From the cell containing the given text, extract its center point as (x, y) coordinate. 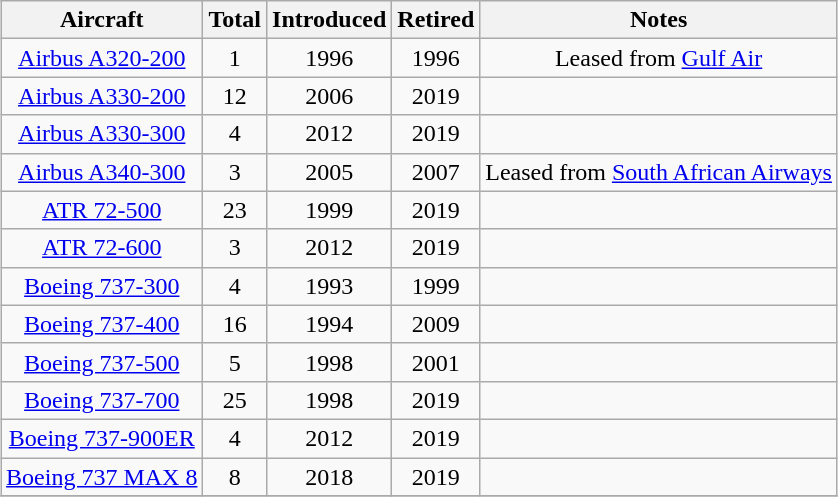
Boeing 737-300 (102, 286)
Introduced (330, 20)
Boeing 737 MAX 8 (102, 477)
8 (235, 477)
5 (235, 362)
Boeing 737-900ER (102, 438)
Airbus A340-300 (102, 172)
1993 (330, 286)
ATR 72-600 (102, 248)
1994 (330, 324)
Notes (659, 20)
Airbus A330-300 (102, 134)
23 (235, 210)
Leased from South African Airways (659, 172)
12 (235, 96)
Boeing 737-500 (102, 362)
Airbus A320-200 (102, 58)
25 (235, 400)
2005 (330, 172)
1 (235, 58)
16 (235, 324)
Retired (436, 20)
Aircraft (102, 20)
2007 (436, 172)
Boeing 737-700 (102, 400)
2009 (436, 324)
2018 (330, 477)
Total (235, 20)
ATR 72-500 (102, 210)
Leased from Gulf Air (659, 58)
2001 (436, 362)
2006 (330, 96)
Boeing 737-400 (102, 324)
Airbus A330-200 (102, 96)
